Search for the cell housing the specified text and yield its (X, Y) center coordinate. 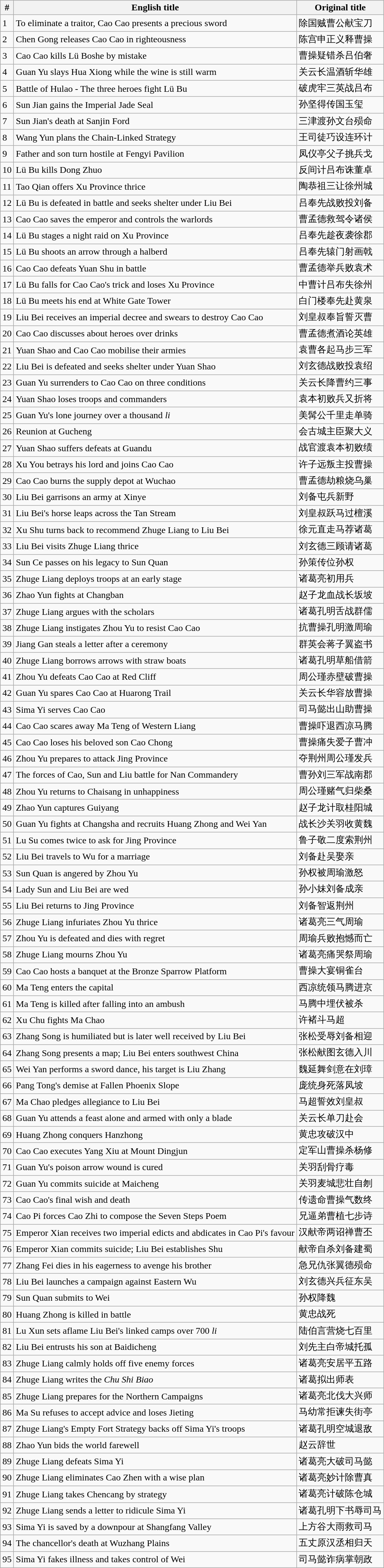
64 (7, 1053)
Cao Cao defeats Yuan Shu in battle (155, 268)
关羽刮骨疗毒 (341, 1167)
孙小妹刘备成亲 (341, 889)
关云长降曹约三事 (341, 382)
43 (7, 710)
Zhuge Liang defeats Sima Yi (155, 1462)
诸葛亮痛哭祭周瑜 (341, 955)
41 (7, 677)
68 (7, 1118)
Sima Yi serves Cao Cao (155, 710)
Xu You betrays his lord and joins Cao Cao (155, 465)
Yuan Shao loses troops and commanders (155, 399)
Zhuge Liang takes Chencang by strategy (155, 1494)
28 (7, 465)
除国贼曹公献宝刀 (341, 23)
陶恭祖三让徐州城 (341, 187)
Wang Yun plans the Chain-Linked Strategy (155, 137)
赵子龙计取桂阳城 (341, 808)
孙权被周瑜激怒 (341, 873)
76 (7, 1249)
6 (7, 105)
80 (7, 1314)
Guan Yu slays Hua Xiong while the wine is still warm (155, 72)
孙策传位孙权 (341, 562)
91 (7, 1494)
吕奉先战败投刘备 (341, 203)
汉献帝两诏禅曹丕 (341, 1233)
Cao Cao discusses about heroes over drinks (155, 334)
Liu Bei receives an imperial decree and swears to destroy Cao Cao (155, 317)
To eliminate a traitor, Cao Cao presents a precious sword (155, 23)
9 (7, 154)
Cao Cao scares away Ma Teng of Western Liang (155, 726)
Cao Cao loses his beloved son Cao Chong (155, 743)
吕奉先辕门射画戟 (341, 252)
曹操吓退西凉马腾 (341, 726)
诸葛亮三气周瑜 (341, 922)
12 (7, 203)
27 (7, 448)
吕奉先趁夜袭徐郡 (341, 236)
57 (7, 939)
61 (7, 1004)
孙坚得传国玉玺 (341, 105)
15 (7, 252)
刘先主白帝城托孤 (341, 1347)
Ma Chao pledges allegiance to Liu Bei (155, 1102)
传遗命曹操气数终 (341, 1200)
51 (7, 840)
47 (7, 775)
The forces of Cao, Sun and Liu battle for Nan Commandery (155, 775)
7 (7, 121)
司马懿出山助曹操 (341, 710)
40 (7, 661)
24 (7, 399)
Battle of Hulao - The three heroes fight Lü Bu (155, 88)
抗曹操孔明激周瑜 (341, 628)
Liu Bei returns to Jing Province (155, 906)
曹孙刘三军战南郡 (341, 775)
90 (7, 1478)
83 (7, 1363)
急兄仇张翼德殒命 (341, 1266)
Zhuge Liang argues with the scholars (155, 611)
1 (7, 23)
Lü Bu is defeated in battle and seeks shelter under Liu Bei (155, 203)
29 (7, 481)
Sun Ce passes on his legacy to Sun Quan (155, 562)
50 (7, 824)
许褚斗马超 (341, 1020)
Chen Gong releases Cao Cao in righteousness (155, 39)
鲁子敬二度索荆州 (341, 840)
22 (7, 366)
诸葛亮北伐大兴师 (341, 1396)
Huang Zhong is killed in battle (155, 1314)
72 (7, 1184)
关云长单刀赴会 (341, 1118)
English title (155, 8)
马幼常拒谏失街亭 (341, 1412)
63 (7, 1037)
献帝自杀刘备建蜀 (341, 1249)
诸葛亮妙计除曹真 (341, 1478)
58 (7, 955)
周瑜兵败抱憾而亡 (341, 939)
三津渡孙文台殒命 (341, 121)
19 (7, 317)
88 (7, 1445)
Sun Quan is angered by Zhou Yu (155, 873)
Zhao Yun captures Guiyang (155, 808)
刘皇叔奉旨誓灭曹 (341, 317)
陈宫申正义释曹操 (341, 39)
93 (7, 1527)
Yuan Shao and Cao Cao mobilise their armies (155, 350)
Sun Jian's death at Sanjin Ford (155, 121)
Xu Chu fights Ma Chao (155, 1020)
Ma Su refuses to accept advice and loses Jieting (155, 1412)
Guan Yu's lone journey over a thousand li (155, 416)
陆伯言营烧七百里 (341, 1331)
美髯公千里走单骑 (341, 416)
39 (7, 644)
诸葛亮大破司马懿 (341, 1462)
16 (7, 268)
38 (7, 628)
庞统身死落凤坡 (341, 1085)
Cao Cao burns the supply depot at Wuchao (155, 481)
Emperor Xian commits suicide; Liu Bei establishes Shu (155, 1249)
周公瑾赤壁破曹操 (341, 677)
黄忠战死 (341, 1314)
Huang Zhong conquers Hanzhong (155, 1134)
Sun Jian gains the Imperial Jade Seal (155, 105)
30 (7, 497)
Zhuge Liang eliminates Cao Zhen with a wise plan (155, 1478)
23 (7, 382)
49 (7, 808)
56 (7, 922)
70 (7, 1151)
曹孟德救驾令诸侯 (341, 220)
诸葛亮安居平五路 (341, 1363)
33 (7, 546)
曹孟德举兵败袁术 (341, 268)
张松献图玄德入川 (341, 1053)
夺荆州周公瑾发兵 (341, 759)
Father and son turn hostile at Fengyi Pavilion (155, 154)
73 (7, 1200)
Emperor Xian receives two imperial edicts and abdicates in Cao Pi's favour (155, 1233)
白门楼奉先赴黄泉 (341, 301)
37 (7, 611)
诸葛孔明下书辱司马 (341, 1511)
袁曹各起马步三军 (341, 350)
Lü Bu stages a night raid on Xu Province (155, 236)
Zhuge Liang sends a letter to ridicule Sima Yi (155, 1511)
26 (7, 432)
诸葛孔明空城退敌 (341, 1429)
兄逼弟曹植七步诗 (341, 1217)
65 (7, 1069)
群英会蒋子翼盗书 (341, 644)
Liu Bei launches a campaign against Eastern Wu (155, 1282)
会古城主臣聚大义 (341, 432)
Zhuge Liang calmly holds off five enemy forces (155, 1363)
许子远叛主投曹操 (341, 465)
袁本初败兵又折将 (341, 399)
破虎牢三英战吕布 (341, 88)
86 (7, 1412)
67 (7, 1102)
Liu Bei garrisons an army at Xinye (155, 497)
36 (7, 595)
曹孟德煮酒论英雄 (341, 334)
32 (7, 530)
87 (7, 1429)
五丈原汉丞相归天 (341, 1543)
25 (7, 416)
Cao Cao saves the emperor and controls the warlords (155, 220)
Zhang Fei dies in his eagerness to avenge his brother (155, 1266)
刘备赴吴娶亲 (341, 857)
Guan Yu's poison arrow wound is cured (155, 1167)
Guan Yu attends a feast alone and armed with only a blade (155, 1118)
Guan Yu surrenders to Cao Cao on three conditions (155, 382)
89 (7, 1462)
Sun Quan submits to Wei (155, 1298)
60 (7, 988)
95 (7, 1560)
Liu Bei travels to Wu for a marriage (155, 857)
62 (7, 1020)
85 (7, 1396)
战官渡袁本初败绩 (341, 448)
10 (7, 171)
诸葛亮初用兵 (341, 579)
Wei Yan performs a sword dance, his target is Liu Zhang (155, 1069)
Zhao Yun fights at Changban (155, 595)
Lu Su comes twice to ask for Jing Province (155, 840)
74 (7, 1217)
17 (7, 285)
79 (7, 1298)
Guan Yu commits suicide at Maicheng (155, 1184)
Zhuge Liang instigates Zhou Yu to resist Cao Cao (155, 628)
66 (7, 1085)
Zhou Yu defeats Cao Cao at Red Cliff (155, 677)
84 (7, 1380)
黄忠攻破汉中 (341, 1134)
曹孟德劫粮烧乌巢 (341, 481)
刘玄德战败投袁绍 (341, 366)
Zhuge Liang borrows arrows with straw boats (155, 661)
4 (7, 72)
Zhang Song presents a map; Liu Bei enters southwest China (155, 1053)
Ma Teng enters the capital (155, 988)
Liu Bei entrusts his son at Baidicheng (155, 1347)
Guan Yu spares Cao Cao at Huarong Trail (155, 694)
刘玄德三顾请诸葛 (341, 546)
34 (7, 562)
Zhang Song is humiliated but is later well received by Liu Bei (155, 1037)
赵子龙血战长坂坡 (341, 595)
曹操大宴铜雀台 (341, 971)
诸葛孔明舌战群儒 (341, 611)
刘备屯兵新野 (341, 497)
59 (7, 971)
52 (7, 857)
Cao Cao hosts a banquet at the Bronze Sparrow Platform (155, 971)
Liu Bei's horse leaps across the Tan Stream (155, 514)
Zhuge Liang writes the Chu Shi Biao (155, 1380)
8 (7, 137)
69 (7, 1134)
11 (7, 187)
Sima Yi fakes illness and takes control of Wei (155, 1560)
Liu Bei is defeated and seeks shelter under Yuan Shao (155, 366)
Zhou Yu prepares to attack Jing Province (155, 759)
Zhuge Liang deploys troops at an early stage (155, 579)
Ma Teng is killed after falling into an ambush (155, 1004)
94 (7, 1543)
Cao Cao executes Yang Xiu at Mount Dingjun (155, 1151)
The chancellor's death at Wuzhang Plains (155, 1543)
Jiang Gan steals a letter after a ceremony (155, 644)
周公瑾赌气归柴桑 (341, 791)
西凉统领马腾进京 (341, 988)
Zhuge Liang mourns Zhou Yu (155, 955)
5 (7, 88)
54 (7, 889)
Pang Tong's demise at Fallen Phoenix Slope (155, 1085)
孙权降魏 (341, 1298)
Zhou Yu is defeated and dies with regret (155, 939)
马超誓效刘皇叔 (341, 1102)
Zhuge Liang's Empty Fort Strategy backs off Sima Yi's troops (155, 1429)
Xu Shu turns back to recommend Zhuge Liang to Liu Bei (155, 530)
3 (7, 56)
关羽麦城悲壮自刎 (341, 1184)
徐元直走马荐诸葛 (341, 530)
Liu Bei visits Zhuge Liang thrice (155, 546)
关云长温酒斩华雄 (341, 72)
Zhao Yun bids the world farewell (155, 1445)
Guan Yu fights at Changsha and recruits Huang Zhong and Wei Yan (155, 824)
Reunion at Gucheng (155, 432)
53 (7, 873)
刘玄德兴兵征东吴 (341, 1282)
Lü Bu shoots an arrow through a halberd (155, 252)
2 (7, 39)
Zhuge Liang infuriates Zhou Yu thrice (155, 922)
诸葛拟出师表 (341, 1380)
曹操痛失爱子曹冲 (341, 743)
曹操疑错杀吕伯奢 (341, 56)
反间计吕布诛董卓 (341, 171)
31 (7, 514)
关云长华容放曹操 (341, 694)
上方谷大雨救司马 (341, 1527)
马腾中埋伏被杀 (341, 1004)
42 (7, 694)
44 (7, 726)
刘皇叔跃马过檀溪 (341, 514)
75 (7, 1233)
Tao Qian offers Xu Province thrice (155, 187)
Zhuge Liang prepares for the Northern Campaigns (155, 1396)
48 (7, 791)
Lü Bu meets his end at White Gate Tower (155, 301)
Lu Xun sets aflame Liu Bei's linked camps over 700 li (155, 1331)
Original title (341, 8)
81 (7, 1331)
诸葛孔明草船借箭 (341, 661)
21 (7, 350)
18 (7, 301)
战长沙关羽收黄魏 (341, 824)
凤仪亭父子挑兵戈 (341, 154)
Cao Pi forces Cao Zhi to compose the Seven Steps Poem (155, 1217)
46 (7, 759)
# (7, 8)
Lady Sun and Liu Bei are wed (155, 889)
Sima Yi is saved by a downpour at Shangfang Valley (155, 1527)
刘备智返荆州 (341, 906)
张松受辱刘备相迎 (341, 1037)
赵云辞世 (341, 1445)
14 (7, 236)
20 (7, 334)
Cao Cao kills Lü Boshe by mistake (155, 56)
77 (7, 1266)
魏延舞剑意在刘璋 (341, 1069)
78 (7, 1282)
45 (7, 743)
55 (7, 906)
Yuan Shao suffers defeats at Guandu (155, 448)
司马懿诈病掌朝政 (341, 1560)
王司徒巧设连环计 (341, 137)
92 (7, 1511)
Zhou Yu returns to Chaisang in unhappiness (155, 791)
中曹计吕布失徐州 (341, 285)
Lü Bu falls for Cao Cao's trick and loses Xu Province (155, 285)
71 (7, 1167)
诸葛亮计破陈仓城 (341, 1494)
82 (7, 1347)
定军山曹操杀杨修 (341, 1151)
Cao Cao's final wish and death (155, 1200)
13 (7, 220)
35 (7, 579)
Lü Bu kills Dong Zhuo (155, 171)
